Extract the (x, y) coordinate from the center of the cell holding the provided text.  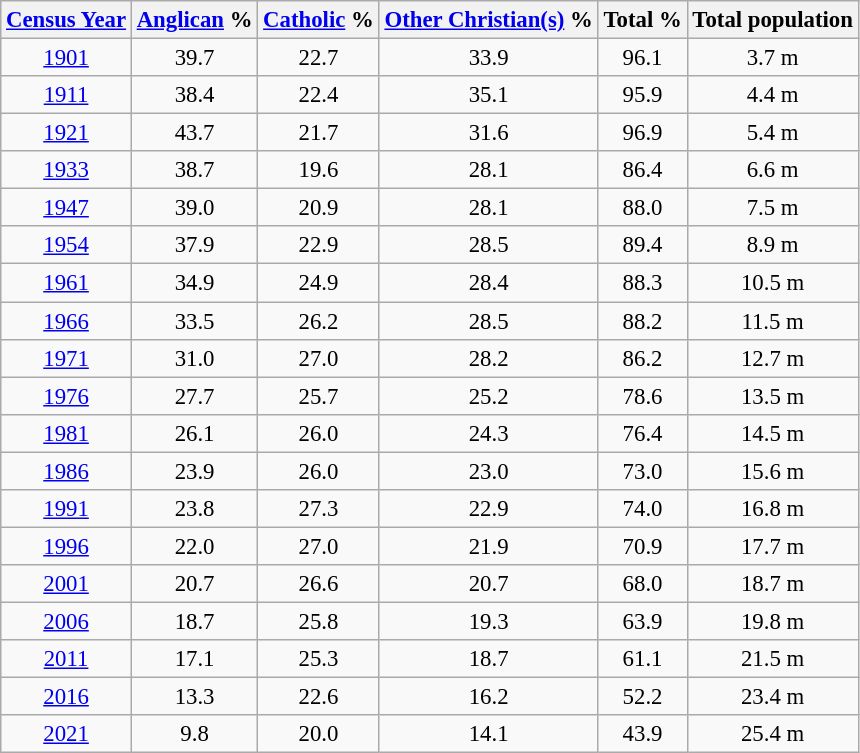
28.2 (488, 358)
16.2 (488, 697)
Total population (772, 20)
17.7 m (772, 546)
25.8 (318, 621)
18.7 m (772, 584)
20.0 (318, 734)
8.9 m (772, 245)
1966 (66, 321)
78.6 (642, 396)
2011 (66, 659)
24.9 (318, 283)
23.8 (194, 509)
33.9 (488, 58)
38.7 (194, 170)
4.4 m (772, 95)
31.6 (488, 133)
37.9 (194, 245)
14.5 m (772, 433)
12.7 m (772, 358)
2006 (66, 621)
63.9 (642, 621)
95.9 (642, 95)
1981 (66, 433)
14.1 (488, 734)
1996 (66, 546)
13.5 m (772, 396)
Anglican % (194, 20)
15.6 m (772, 471)
68.0 (642, 584)
27.3 (318, 509)
23.9 (194, 471)
20.9 (318, 208)
28.4 (488, 283)
22.0 (194, 546)
Other Christian(s) % (488, 20)
25.7 (318, 396)
26.1 (194, 433)
1921 (66, 133)
3.7 m (772, 58)
25.3 (318, 659)
96.9 (642, 133)
2016 (66, 697)
19.8 m (772, 621)
Total % (642, 20)
43.7 (194, 133)
7.5 m (772, 208)
96.1 (642, 58)
86.4 (642, 170)
88.3 (642, 283)
35.1 (488, 95)
26.2 (318, 321)
11.5 m (772, 321)
9.8 (194, 734)
70.9 (642, 546)
88.2 (642, 321)
86.2 (642, 358)
38.4 (194, 95)
73.0 (642, 471)
22.7 (318, 58)
1947 (66, 208)
26.6 (318, 584)
1991 (66, 509)
23.4 m (772, 697)
34.9 (194, 283)
43.9 (642, 734)
1961 (66, 283)
2001 (66, 584)
89.4 (642, 245)
2021 (66, 734)
19.6 (318, 170)
22.4 (318, 95)
1954 (66, 245)
39.0 (194, 208)
21.5 m (772, 659)
25.4 m (772, 734)
16.8 m (772, 509)
61.1 (642, 659)
6.6 m (772, 170)
22.6 (318, 697)
1986 (66, 471)
21.7 (318, 133)
19.3 (488, 621)
17.1 (194, 659)
27.7 (194, 396)
1933 (66, 170)
39.7 (194, 58)
1901 (66, 58)
23.0 (488, 471)
Catholic % (318, 20)
5.4 m (772, 133)
76.4 (642, 433)
1971 (66, 358)
1911 (66, 95)
21.9 (488, 546)
33.5 (194, 321)
88.0 (642, 208)
Census Year (66, 20)
24.3 (488, 433)
25.2 (488, 396)
52.2 (642, 697)
13.3 (194, 697)
31.0 (194, 358)
1976 (66, 396)
74.0 (642, 509)
10.5 m (772, 283)
